Capture the cell that displays the provided text and extract its (X, Y) central coordinate. 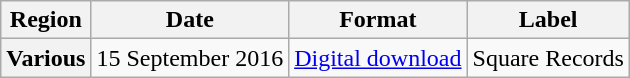
15 September 2016 (190, 58)
Digital download (378, 58)
Various (46, 58)
Label (548, 20)
Square Records (548, 58)
Region (46, 20)
Format (378, 20)
Date (190, 20)
